Output the (X, Y) coordinate of the center of the cell containing the given text.  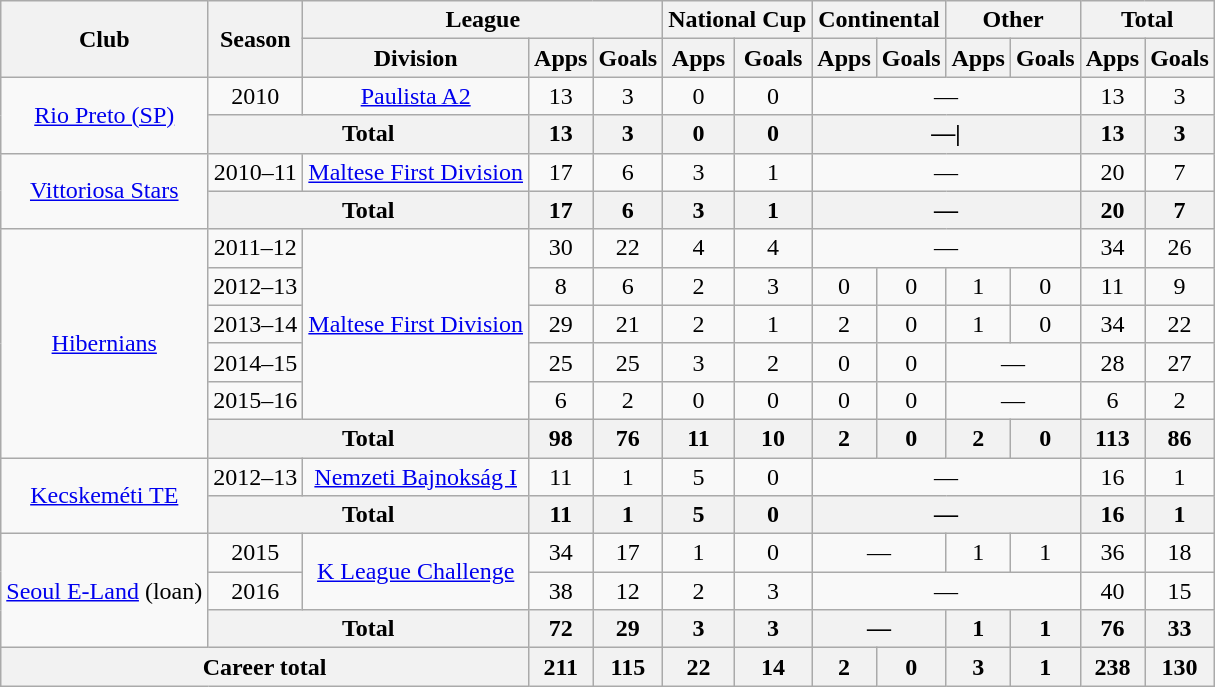
Club (104, 39)
Kecskeméti TE (104, 496)
Career total (265, 667)
2015 (256, 553)
Other (1013, 20)
Division (416, 58)
12 (628, 591)
86 (1180, 438)
League (483, 20)
—| (946, 134)
14 (773, 667)
Nemzeti Bajnokság I (416, 477)
Vittoriosa Stars (104, 191)
K League Challenge (416, 572)
Rio Preto (SP) (104, 115)
18 (1180, 553)
15 (1180, 591)
30 (561, 248)
28 (1112, 362)
2016 (256, 591)
Hibernians (104, 343)
Paulista A2 (416, 96)
211 (561, 667)
2010 (256, 96)
27 (1180, 362)
Continental (879, 20)
36 (1112, 553)
26 (1180, 248)
Season (256, 39)
2015–16 (256, 400)
2014–15 (256, 362)
33 (1180, 629)
National Cup (738, 20)
38 (561, 591)
2013–14 (256, 324)
113 (1112, 438)
40 (1112, 591)
9 (1180, 286)
98 (561, 438)
2011–12 (256, 248)
2010–11 (256, 172)
Seoul E-Land (loan) (104, 591)
10 (773, 438)
130 (1180, 667)
8 (561, 286)
238 (1112, 667)
72 (561, 629)
21 (628, 324)
115 (628, 667)
